Pinpoint the cell where the given text exists, returning its [x, y] midpoint coordinate. 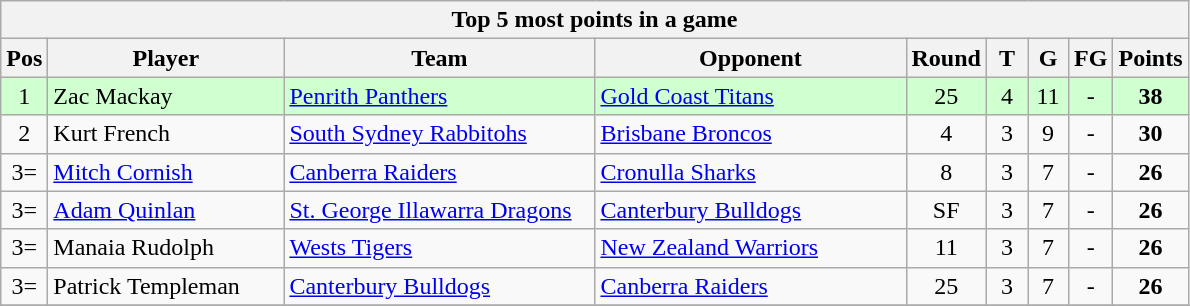
Wests Tigers [440, 248]
Top 5 most points in a game [594, 20]
Kurt French [166, 134]
30 [1150, 134]
Team [440, 58]
8 [946, 172]
South Sydney Rabbitohs [440, 134]
9 [1048, 134]
Round [946, 58]
Pos [24, 58]
Mitch Cornish [166, 172]
Player [166, 58]
Adam Quinlan [166, 210]
Opponent [750, 58]
St. George Illawarra Dragons [440, 210]
Brisbane Broncos [750, 134]
Zac Mackay [166, 96]
Penrith Panthers [440, 96]
T [1006, 58]
38 [1150, 96]
Gold Coast Titans [750, 96]
SF [946, 210]
Manaia Rudolph [166, 248]
Patrick Templeman [166, 286]
FG [1091, 58]
New Zealand Warriors [750, 248]
2 [24, 134]
Points [1150, 58]
G [1048, 58]
Cronulla Sharks [750, 172]
1 [24, 96]
